Return (X, Y) of the center of cell containing provided text 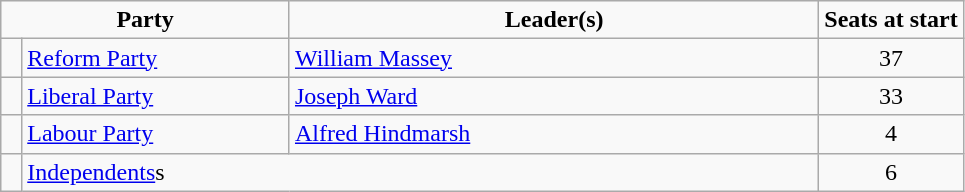
Joseph Ward (554, 96)
Reform Party (156, 58)
37 (891, 58)
Leader(s) (554, 20)
4 (891, 134)
Party (146, 20)
Liberal Party (156, 96)
Labour Party (156, 134)
Alfred Hindmarsh (554, 134)
6 (891, 172)
Independentss (420, 172)
Seats at start (891, 20)
33 (891, 96)
William Massey (554, 58)
